Extract the [x, y] coordinate from the center of the cell holding the provided text.  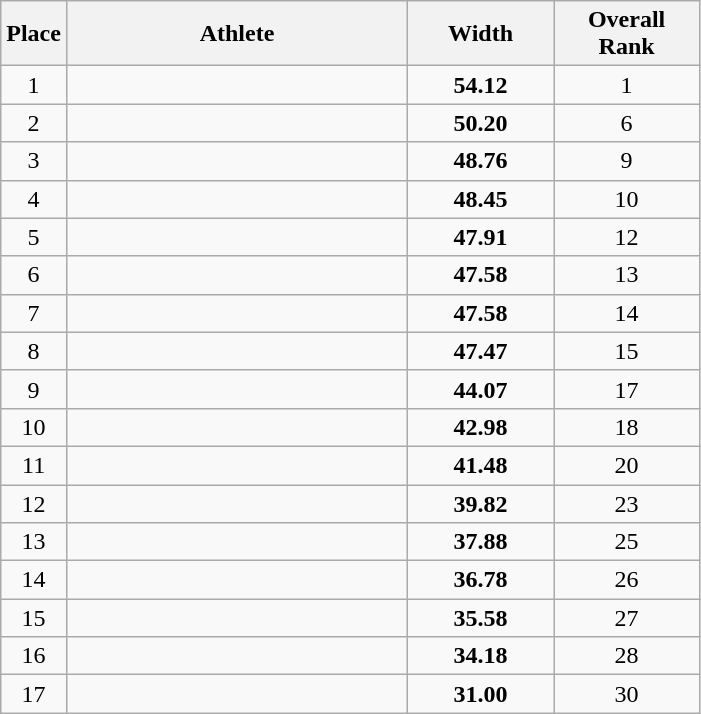
Width [481, 34]
4 [34, 199]
44.07 [481, 389]
2 [34, 123]
42.98 [481, 427]
34.18 [481, 656]
37.88 [481, 542]
26 [627, 580]
20 [627, 465]
36.78 [481, 580]
16 [34, 656]
48.76 [481, 161]
3 [34, 161]
54.12 [481, 85]
31.00 [481, 694]
18 [627, 427]
5 [34, 237]
47.91 [481, 237]
39.82 [481, 503]
48.45 [481, 199]
27 [627, 618]
11 [34, 465]
7 [34, 313]
8 [34, 351]
35.58 [481, 618]
23 [627, 503]
Overall Rank [627, 34]
25 [627, 542]
Place [34, 34]
47.47 [481, 351]
28 [627, 656]
50.20 [481, 123]
Athlete [236, 34]
41.48 [481, 465]
30 [627, 694]
